Locate the cell with the specified text and output its [x, y] center coordinate. 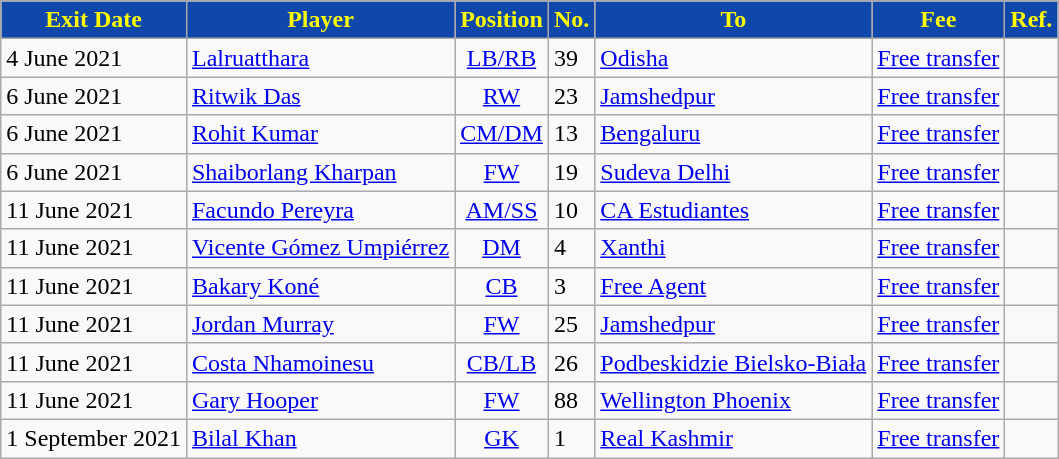
19 [571, 172]
4 June 2021 [94, 58]
CB/LB [502, 362]
Sudeva Delhi [734, 172]
GK [502, 438]
88 [571, 400]
Gary Hooper [320, 400]
AM/SS [502, 210]
Facundo Pereyra [320, 210]
Rohit Kumar [320, 134]
Podbeskidzie Bielsko-Biała [734, 362]
To [734, 20]
Odisha [734, 58]
Player [320, 20]
26 [571, 362]
Fee [938, 20]
DM [502, 248]
RW [502, 96]
Costa Nhamoinesu [320, 362]
Bakary Koné [320, 286]
Jordan Murray [320, 324]
13 [571, 134]
10 [571, 210]
39 [571, 58]
CM/DM [502, 134]
3 [571, 286]
Real Kashmir [734, 438]
1 September 2021 [94, 438]
Xanthi [734, 248]
CB [502, 286]
1 [571, 438]
Ritwik Das [320, 96]
Free Agent [734, 286]
4 [571, 248]
Position [502, 20]
Lalruatthara [320, 58]
Vicente Gómez Umpiérrez [320, 248]
Shaiborlang Kharpan [320, 172]
Bengaluru [734, 134]
Ref. [1032, 20]
No. [571, 20]
Wellington Phoenix [734, 400]
23 [571, 96]
CA Estudiantes [734, 210]
Exit Date [94, 20]
Bilal Khan [320, 438]
25 [571, 324]
LB/RB [502, 58]
